Output the [X, Y] coordinate of the center of the cell containing the given text.  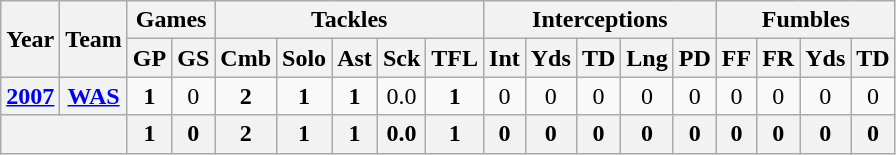
Games [170, 20]
Tackles [350, 20]
FR [778, 58]
WAS [94, 96]
Solo [304, 58]
FF [736, 58]
TFL [455, 58]
Ast [355, 58]
Lng [647, 58]
GS [194, 58]
PD [694, 58]
Year [30, 39]
Interceptions [600, 20]
Fumbles [806, 20]
2007 [30, 96]
Team [94, 39]
GP [149, 58]
Sck [401, 58]
Cmb [246, 58]
Int [505, 58]
